Determine the [X, Y] coordinate at the center of the cell enclosing the given text.  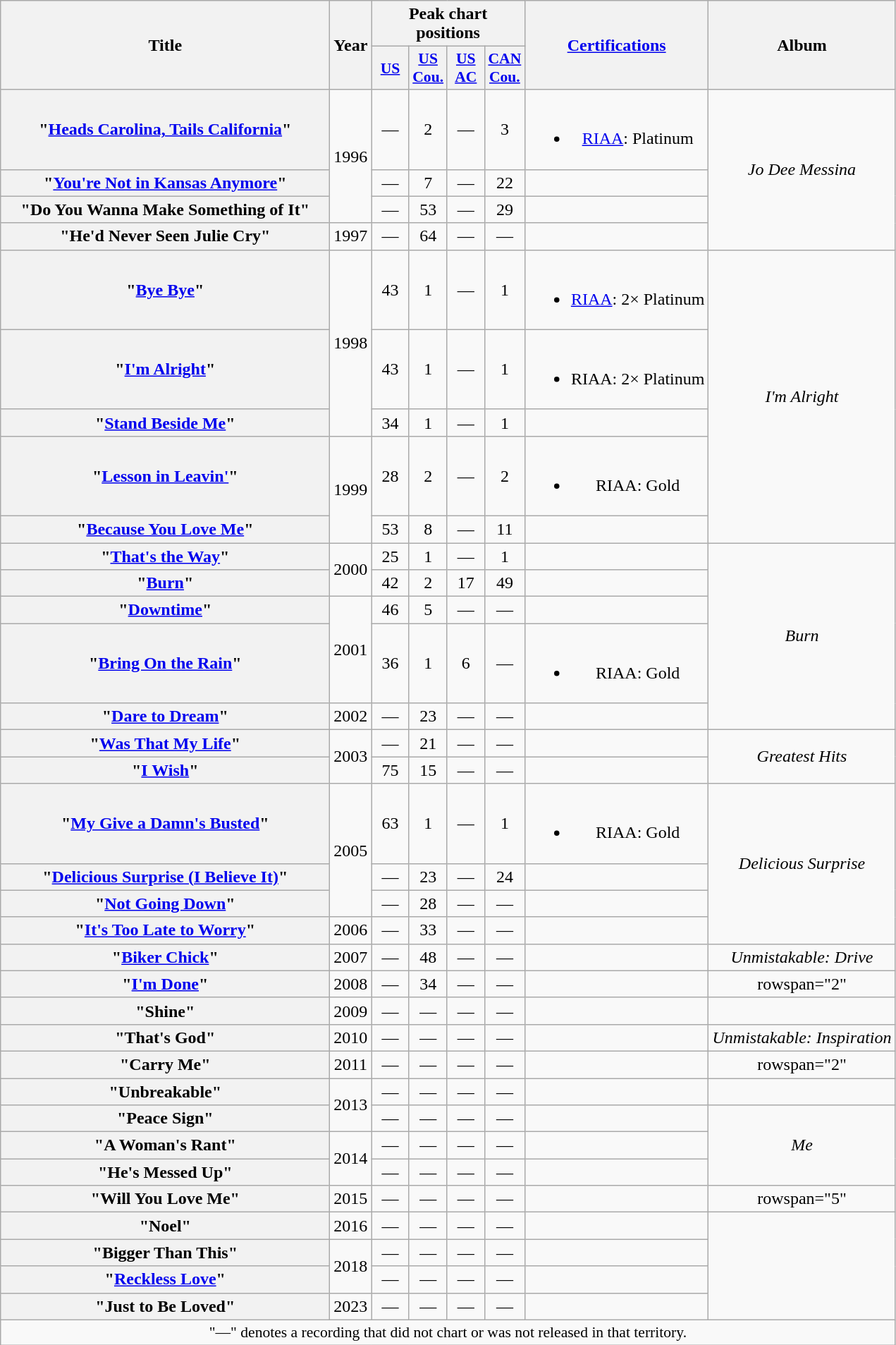
2014 [351, 1159]
"My Give a Damn's Busted" [165, 824]
"I'm Alright" [165, 370]
36 [391, 663]
22 [505, 183]
"Dare to Dream" [165, 717]
"Unbreakable" [165, 1091]
2007 [351, 957]
"Because You Love Me" [165, 529]
42 [391, 583]
"Do You Wanna Make Something of It" [165, 209]
Year [351, 45]
"Biker Chick" [165, 957]
"—" denotes a recording that did not chart or was not released in that territory. [448, 1332]
"Carry Me" [165, 1064]
3 [505, 130]
63 [391, 824]
75 [391, 770]
48 [428, 957]
Unmistakable: Inspiration [802, 1037]
"Bring On the Rain" [165, 663]
1997 [351, 236]
29 [505, 209]
24 [505, 877]
"He'd Never Seen Julie Cry" [165, 236]
21 [428, 743]
"Heads Carolina, Tails California" [165, 130]
"He's Messed Up" [165, 1172]
"Shine" [165, 1011]
"Downtime" [165, 610]
2009 [351, 1011]
2000 [351, 570]
46 [391, 610]
"A Woman's Rant" [165, 1145]
"Peace Sign" [165, 1119]
Me [802, 1145]
8 [428, 529]
Greatest Hits [802, 757]
2005 [351, 851]
"I Wish" [165, 770]
17 [465, 583]
1996 [351, 157]
2018 [351, 1266]
Peak chart positions [448, 24]
15 [428, 770]
6 [465, 663]
"Will You Love Me" [165, 1199]
I'm Alright [802, 396]
"Bigger Than This" [165, 1253]
"Burn" [165, 583]
RIAA: Platinum [616, 130]
2001 [351, 650]
2023 [351, 1306]
49 [505, 583]
"Stand Beside Me" [165, 422]
"I'm Done" [165, 984]
rowspan="5" [802, 1199]
Burn [802, 636]
2003 [351, 757]
US [391, 68]
Jo Dee Messina [802, 169]
2015 [351, 1199]
2010 [351, 1037]
"That's the Way" [165, 556]
CANCou. [505, 68]
Title [165, 45]
11 [505, 529]
Unmistakable: Drive [802, 957]
33 [428, 930]
2016 [351, 1226]
"Just to Be Loved" [165, 1306]
"Was That My Life" [165, 743]
USCou. [428, 68]
"Not Going Down" [165, 903]
"Reckless Love" [165, 1279]
"That's God" [165, 1037]
1998 [351, 343]
"You're Not in Kansas Anymore" [165, 183]
7 [428, 183]
2011 [351, 1064]
2006 [351, 930]
"It's Too Late to Worry" [165, 930]
2002 [351, 717]
64 [428, 236]
"Lesson in Leavin'" [165, 475]
Album [802, 45]
2013 [351, 1104]
Delicious Surprise [802, 863]
1999 [351, 489]
25 [391, 556]
Certifications [616, 45]
"Delicious Surprise (I Believe It)" [165, 877]
5 [428, 610]
2008 [351, 984]
"Bye Bye" [165, 289]
"Noel" [165, 1226]
USAC [465, 68]
